Extract the (X, Y) coordinate from the center of the cell holding the provided text.  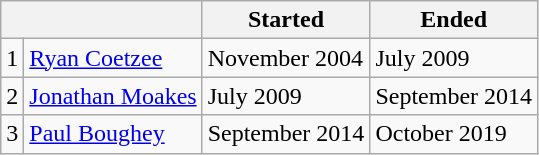
Jonathan Moakes (113, 96)
1 (12, 58)
Ended (454, 20)
Paul Boughey (113, 134)
Ryan Coetzee (113, 58)
October 2019 (454, 134)
3 (12, 134)
Started (286, 20)
2 (12, 96)
November 2004 (286, 58)
